Search for the cell housing the specified text and yield its (X, Y) center coordinate. 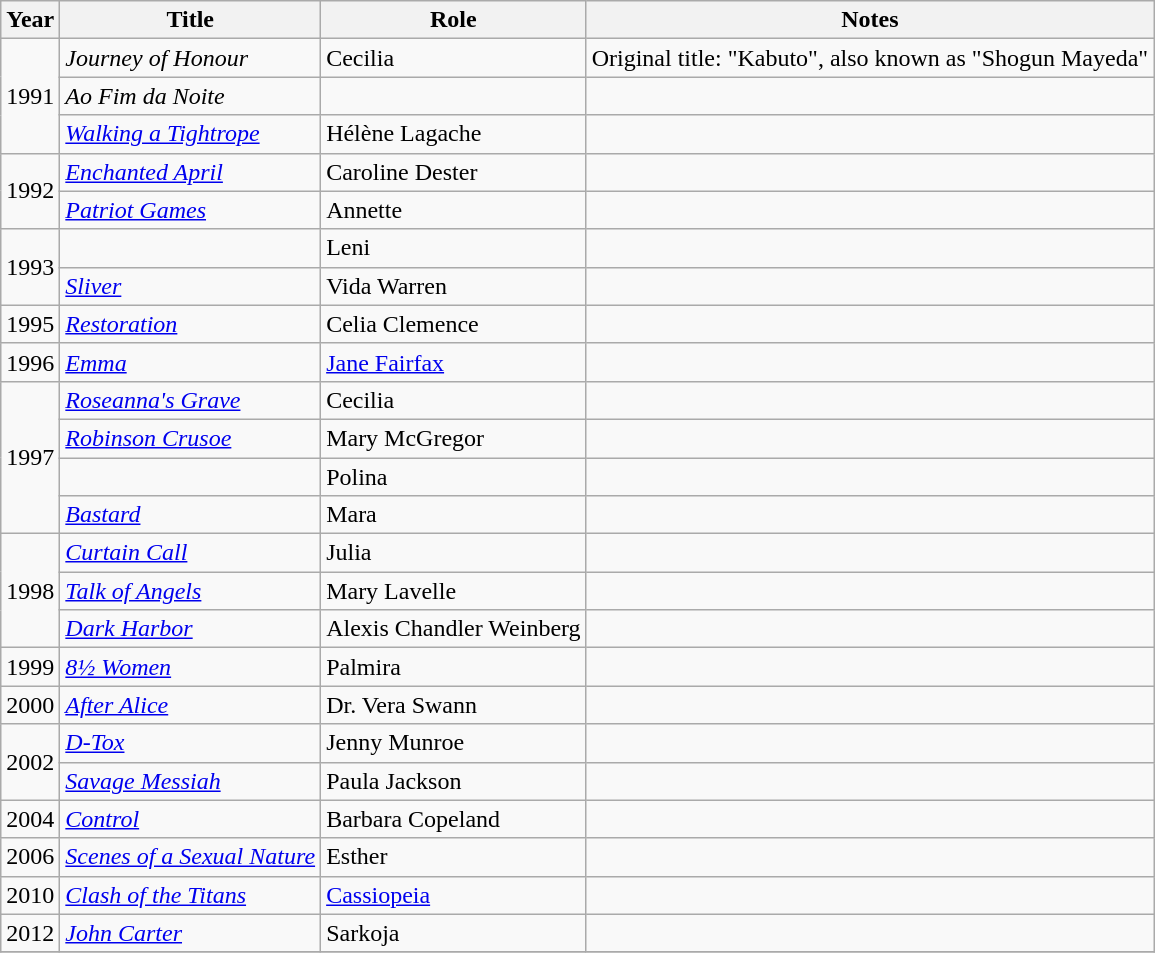
Mary McGregor (454, 438)
Walking a Tightrope (190, 134)
John Carter (190, 933)
Ao Fim da Noite (190, 96)
Jane Fairfax (454, 362)
After Alice (190, 705)
1997 (30, 457)
2012 (30, 933)
1992 (30, 191)
Polina (454, 477)
Emma (190, 362)
2002 (30, 762)
1999 (30, 667)
2000 (30, 705)
Annette (454, 210)
Dark Harbor (190, 629)
Role (454, 20)
Curtain Call (190, 553)
Control (190, 819)
1991 (30, 96)
Celia Clemence (454, 324)
1996 (30, 362)
Enchanted April (190, 172)
Mary Lavelle (454, 591)
Julia (454, 553)
Roseanna's Grave (190, 400)
Dr. Vera Swann (454, 705)
Caroline Dester (454, 172)
Clash of the Titans (190, 895)
Robinson Crusoe (190, 438)
Talk of Angels (190, 591)
Vida Warren (454, 286)
Scenes of a Sexual Nature (190, 857)
2010 (30, 895)
Hélène Lagache (454, 134)
Patriot Games (190, 210)
Palmira (454, 667)
D-Tox (190, 743)
1995 (30, 324)
Paula Jackson (454, 781)
Savage Messiah (190, 781)
1993 (30, 267)
Esther (454, 857)
Mara (454, 515)
8½ Women (190, 667)
Bastard (190, 515)
Cassiopeia (454, 895)
Leni (454, 248)
2004 (30, 819)
Title (190, 20)
Sliver (190, 286)
Alexis Chandler Weinberg (454, 629)
Jenny Munroe (454, 743)
Original title: "Kabuto", also known as "Shogun Mayeda" (870, 58)
Sarkoja (454, 933)
Year (30, 20)
Restoration (190, 324)
Journey of Honour (190, 58)
Barbara Copeland (454, 819)
2006 (30, 857)
Notes (870, 20)
1998 (30, 591)
